Detect which cell encompasses the target text, then output its [x, y] center coordinate. 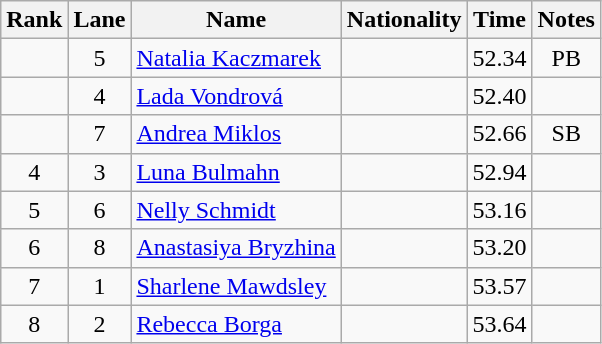
Lane [100, 20]
53.57 [500, 286]
Nationality [404, 20]
Andrea Miklos [236, 134]
Luna Bulmahn [236, 172]
1 [100, 286]
2 [100, 324]
Rebecca Borga [236, 324]
PB [566, 58]
Name [236, 20]
Lada Vondrová [236, 96]
52.34 [500, 58]
3 [100, 172]
53.20 [500, 248]
Rank [34, 20]
52.94 [500, 172]
Nelly Schmidt [236, 210]
SB [566, 134]
53.16 [500, 210]
Natalia Kaczmarek [236, 58]
Time [500, 20]
Notes [566, 20]
52.66 [500, 134]
Sharlene Mawdsley [236, 286]
52.40 [500, 96]
Anastasiya Bryzhina [236, 248]
53.64 [500, 324]
